From the cell containing the given text, extract its center point as [X, Y] coordinate. 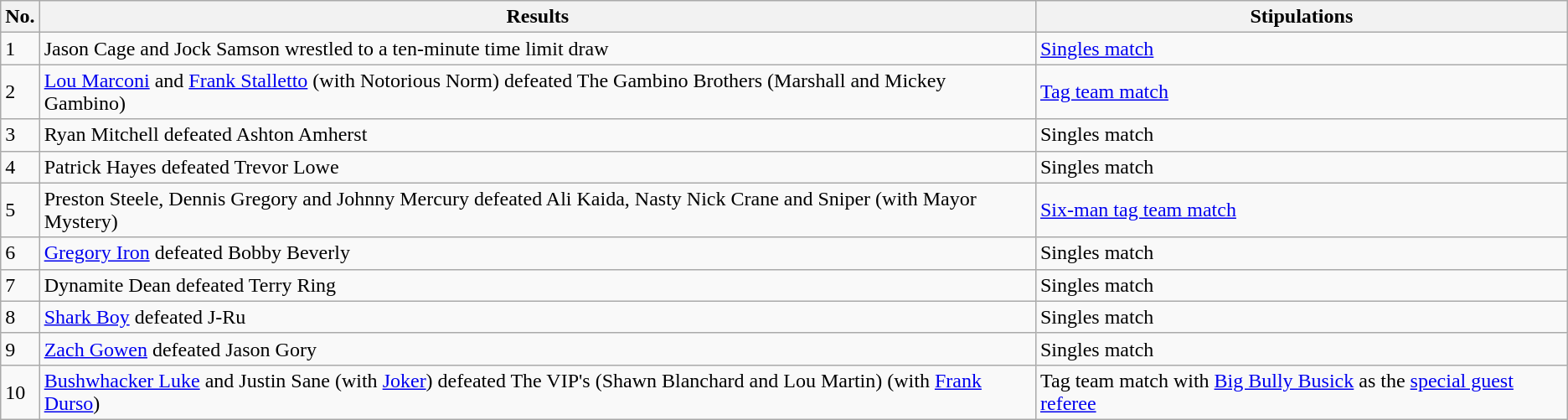
Preston Steele, Dennis Gregory and Johnny Mercury defeated Ali Kaida, Nasty Nick Crane and Sniper (with Mayor Mystery) [538, 210]
6 [20, 253]
Zach Gowen defeated Jason Gory [538, 349]
2 [20, 92]
1 [20, 49]
Tag team match [1302, 92]
7 [20, 285]
Jason Cage and Jock Samson wrestled to a ten-minute time limit draw [538, 49]
Dynamite Dean defeated Terry Ring [538, 285]
Six-man tag team match [1302, 210]
Results [538, 17]
10 [20, 392]
No. [20, 17]
Ryan Mitchell defeated Ashton Amherst [538, 135]
8 [20, 317]
Lou Marconi and Frank Stalletto (with Notorious Norm) defeated The Gambino Brothers (Marshall and Mickey Gambino) [538, 92]
Gregory Iron defeated Bobby Beverly [538, 253]
Tag team match with Big Bully Busick as the special guest referee [1302, 392]
9 [20, 349]
Bushwhacker Luke and Justin Sane (with Joker) defeated The VIP's (Shawn Blanchard and Lou Martin) (with Frank Durso) [538, 392]
Patrick Hayes defeated Trevor Lowe [538, 167]
5 [20, 210]
Stipulations [1302, 17]
4 [20, 167]
3 [20, 135]
Shark Boy defeated J-Ru [538, 317]
